Extract the (X, Y) coordinate from the center of the cell holding the provided text.  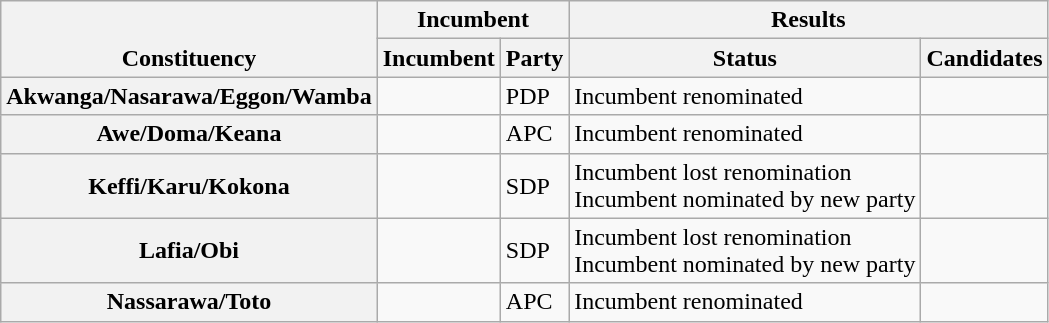
Nassarawa/Toto (189, 302)
Status (745, 58)
Lafia/Obi (189, 250)
Keffi/Karu/Kokona (189, 186)
Constituency (189, 39)
PDP (534, 96)
Party (534, 58)
Akwanga/Nasarawa/Eggon/Wamba (189, 96)
Awe/Doma/Keana (189, 134)
Results (808, 20)
Candidates (984, 58)
